From the cell containing the given text, extract its center point as [x, y] coordinate. 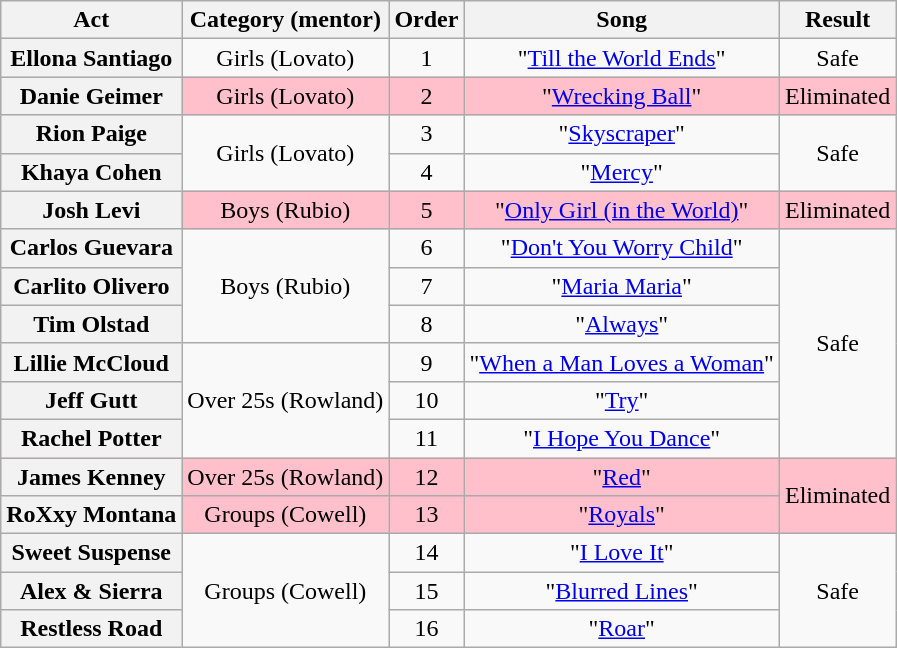
"Wrecking Ball" [622, 96]
"Red" [622, 477]
Josh Levi [92, 210]
4 [426, 172]
"Till the World Ends" [622, 58]
10 [426, 400]
Khaya Cohen [92, 172]
"Try" [622, 400]
11 [426, 438]
9 [426, 362]
Rion Paige [92, 134]
Sweet Suspense [92, 553]
"I Hope You Dance" [622, 438]
"When a Man Loves a Woman" [622, 362]
13 [426, 515]
"Only Girl (in the World)" [622, 210]
15 [426, 591]
James Kenney [92, 477]
Ellona Santiago [92, 58]
"Blurred Lines" [622, 591]
14 [426, 553]
Tim Olstad [92, 324]
Rachel Potter [92, 438]
Result [837, 20]
1 [426, 58]
Lillie McCloud [92, 362]
8 [426, 324]
"I Love It" [622, 553]
"Royals" [622, 515]
Danie Geimer [92, 96]
"Mercy" [622, 172]
3 [426, 134]
16 [426, 629]
"Always" [622, 324]
Act [92, 20]
12 [426, 477]
RoXxy Montana [92, 515]
Order [426, 20]
Alex & Sierra [92, 591]
5 [426, 210]
Category (mentor) [286, 20]
"Skyscraper" [622, 134]
"Don't You Worry Child" [622, 248]
2 [426, 96]
6 [426, 248]
"Roar" [622, 629]
"Maria Maria" [622, 286]
Jeff Gutt [92, 400]
Song [622, 20]
Carlito Olivero [92, 286]
Carlos Guevara [92, 248]
7 [426, 286]
Restless Road [92, 629]
